From the cell containing the given text, extract its center point as (X, Y) coordinate. 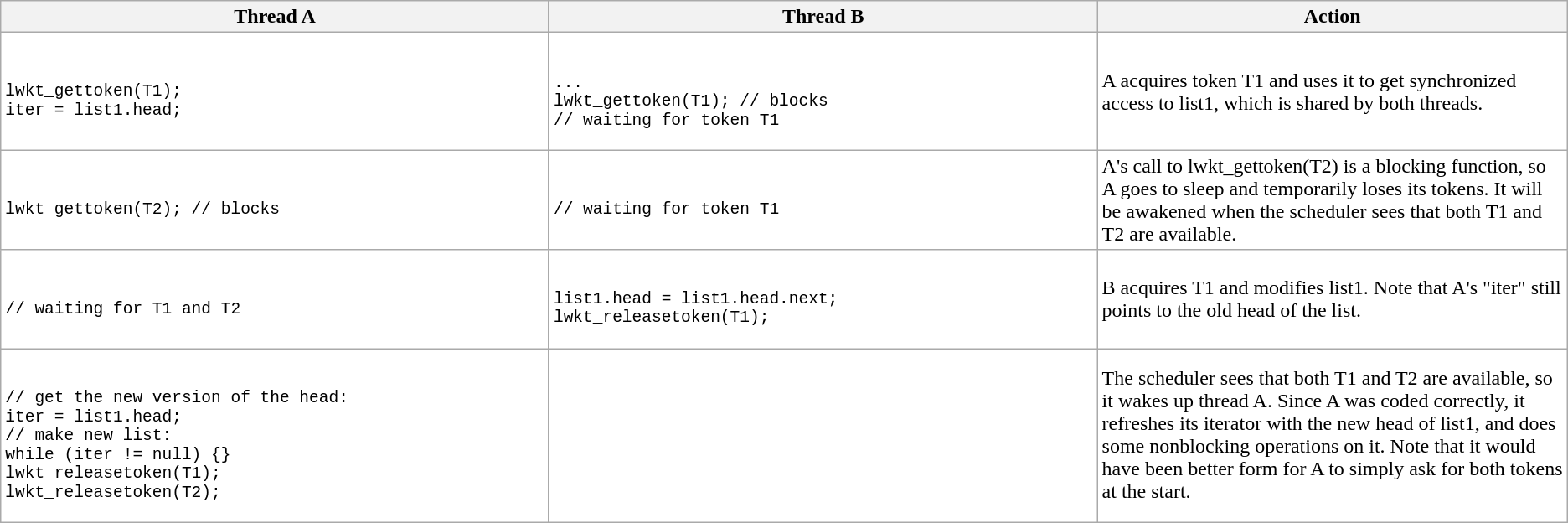
B acquires T1 and modifies list1. Note that A's "iter" still points to the old head of the list. (1332, 299)
A acquires token T1 and uses it to get synchronized access to list1, which is shared by both threads. (1332, 91)
// waiting for T1 and T2 (275, 299)
Thread B (823, 17)
// waiting for token T1 (823, 199)
Action (1332, 17)
... lwkt_gettoken(T1); // blocks // waiting for token T1 (823, 91)
Thread A (275, 17)
// get the new version of the head: iter = list1.head; // make new list: while (iter != null) {} lwkt_releasetoken(T1); lwkt_releasetoken(T2); (275, 436)
lwkt_gettoken(T1); iter = list1.head; (275, 91)
list1.head = list1.head.next; lwkt_releasetoken(T1); (823, 299)
lwkt_gettoken(T2); // blocks (275, 199)
